Return the [x, y] coordinate for the center point of the cell that contains the specified text.  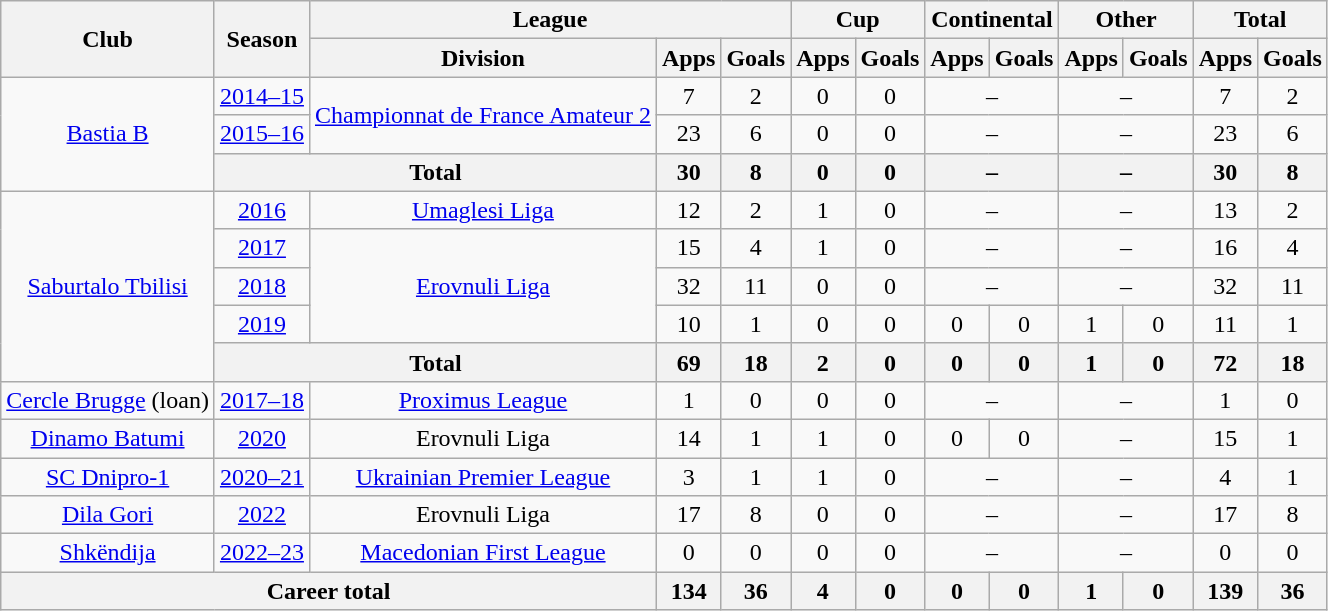
134 [688, 591]
14 [688, 438]
Dila Gori [108, 515]
Shkëndija [108, 553]
Proximus League [482, 400]
69 [688, 362]
Career total [329, 591]
12 [688, 210]
3 [688, 477]
Ukrainian Premier League [482, 477]
2017 [262, 248]
Cup [858, 20]
Division [482, 58]
2022–23 [262, 553]
Season [262, 39]
2019 [262, 324]
Championnat de France Amateur 2 [482, 115]
139 [1225, 591]
2020 [262, 438]
League [550, 20]
Macedonian First League [482, 553]
2017–18 [262, 400]
SC Dnipro-1 [108, 477]
Other [1126, 20]
2016 [262, 210]
2020–21 [262, 477]
Umaglesi Liga [482, 210]
Saburtalo Tbilisi [108, 286]
2018 [262, 286]
10 [688, 324]
Bastia B [108, 134]
Dinamo Batumi [108, 438]
2014–15 [262, 96]
13 [1225, 210]
72 [1225, 362]
16 [1225, 248]
Continental [992, 20]
Cercle Brugge (loan) [108, 400]
2022 [262, 515]
2015–16 [262, 134]
Club [108, 39]
